Extract the [x, y] coordinate from the center of the cell holding the provided text.  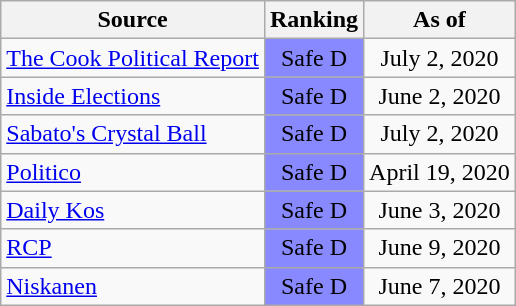
Sabato's Crystal Ball [133, 134]
Source [133, 20]
Inside Elections [133, 96]
RCP [133, 248]
As of [440, 20]
June 7, 2020 [440, 286]
Ranking [314, 20]
June 3, 2020 [440, 210]
Politico [133, 172]
June 9, 2020 [440, 248]
Niskanen [133, 286]
April 19, 2020 [440, 172]
June 2, 2020 [440, 96]
The Cook Political Report [133, 58]
Daily Kos [133, 210]
